Extract the (x, y) coordinate from the center of the cell holding the provided text.  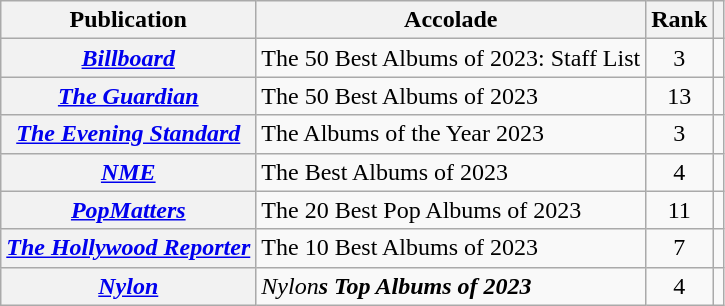
Billboard (128, 58)
NME (128, 172)
The 50 Best Albums of 2023 (451, 96)
11 (680, 210)
The Guardian (128, 96)
The Hollywood Reporter (128, 248)
The 10 Best Albums of 2023 (451, 248)
Publication (128, 20)
The Evening Standard (128, 134)
13 (680, 96)
The Best Albums of 2023 (451, 172)
Rank (680, 20)
The Albums of the Year 2023 (451, 134)
PopMatters (128, 210)
Nylons Top Albums of 2023 (451, 286)
The 50 Best Albums of 2023: Staff List (451, 58)
7 (680, 248)
Accolade (451, 20)
The 20 Best Pop Albums of 2023 (451, 210)
Nylon (128, 286)
